Detect which cell encompasses the target text, then output its (X, Y) center coordinate. 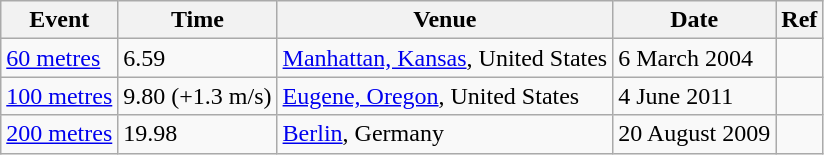
Event (60, 20)
Ref (800, 20)
100 metres (60, 96)
Date (694, 20)
200 metres (60, 134)
19.98 (198, 134)
Eugene, Oregon, United States (445, 96)
6.59 (198, 58)
4 June 2011 (694, 96)
9.80 (+1.3 m/s) (198, 96)
Venue (445, 20)
20 August 2009 (694, 134)
Time (198, 20)
60 metres (60, 58)
Manhattan, Kansas, United States (445, 58)
Berlin, Germany (445, 134)
6 March 2004 (694, 58)
